Detect which cell encompasses the target text, then output its (x, y) center coordinate. 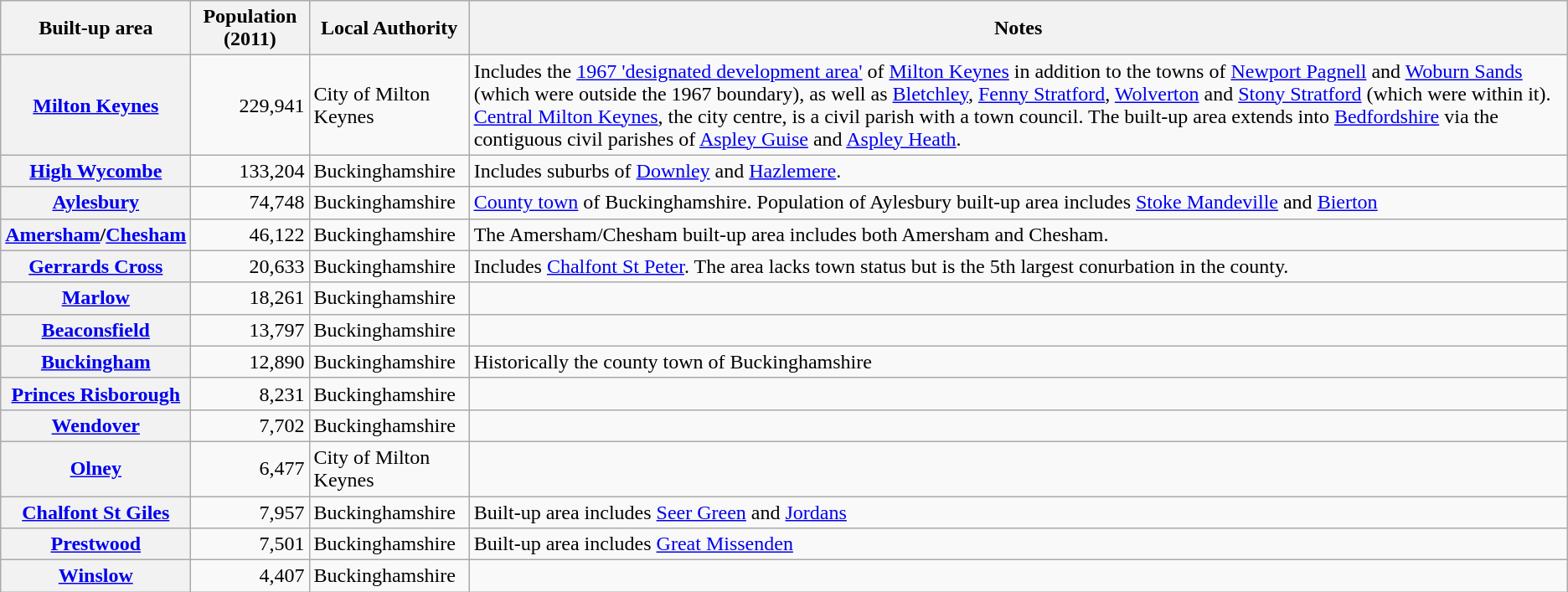
18,261 (250, 298)
County town of Buckinghamshire. Population of Aylesbury built-up area includes Stoke Mandeville and Bierton (1019, 203)
Historically the county town of Buckinghamshire (1019, 362)
The Amersham/Chesham built-up area includes both Amersham and Chesham. (1019, 234)
Built-up area (95, 28)
Chalfont St Giles (95, 512)
20,633 (250, 266)
Marlow (95, 298)
7,702 (250, 425)
Buckingham (95, 362)
13,797 (250, 330)
7,957 (250, 512)
Notes (1019, 28)
133,204 (250, 171)
46,122 (250, 234)
High Wycombe (95, 171)
Gerrards Cross (95, 266)
7,501 (250, 544)
74,748 (250, 203)
Wendover (95, 425)
Population (2011) (250, 28)
Built-up area includes Seer Green and Jordans (1019, 512)
6,477 (250, 469)
Aylesbury (95, 203)
12,890 (250, 362)
Amersham/Chesham (95, 234)
Built-up area includes Great Missenden (1019, 544)
Prestwood (95, 544)
Milton Keynes (95, 106)
Includes suburbs of Downley and Hazlemere. (1019, 171)
Princes Risborough (95, 394)
8,231 (250, 394)
Olney (95, 469)
Includes Chalfont St Peter. The area lacks town status but is the 5th largest conurbation in the county. (1019, 266)
Beaconsfield (95, 330)
229,941 (250, 106)
Local Authority (389, 28)
Winslow (95, 576)
4,407 (250, 576)
